Identify which cell holds the provided text, then report its [X, Y] central coordinate. 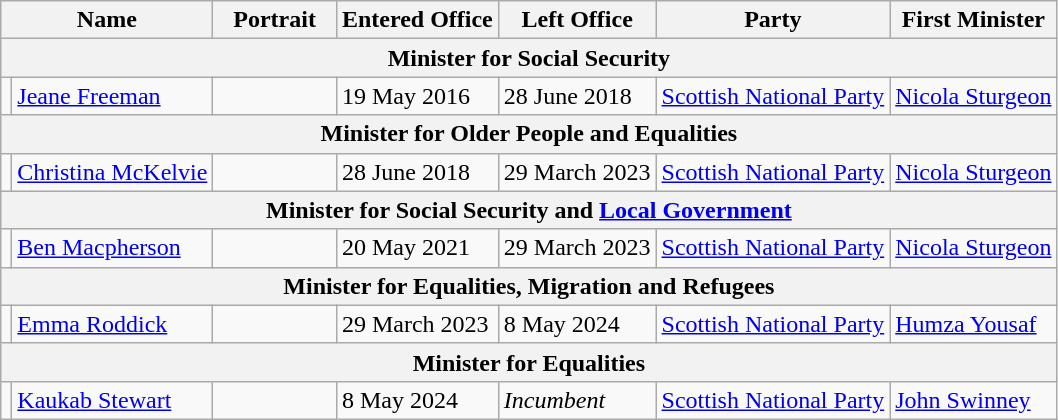
First Minister [974, 20]
Minister for Equalities, Migration and Refugees [529, 286]
Jeane Freeman [112, 96]
19 May 2016 [417, 96]
Kaukab Stewart [112, 400]
Name [107, 20]
Entered Office [417, 20]
Minister for Social Security [529, 58]
Portrait [275, 20]
Minister for Social Security and Local Government [529, 210]
20 May 2021 [417, 248]
Ben Macpherson [112, 248]
Left Office [577, 20]
Minister for Older People and Equalities [529, 134]
Incumbent [577, 400]
Party [773, 20]
Christina McKelvie [112, 172]
Emma Roddick [112, 324]
Minister for Equalities [529, 362]
Humza Yousaf [974, 324]
John Swinney [974, 400]
